Identify which cell holds the provided text, then report its (x, y) central coordinate. 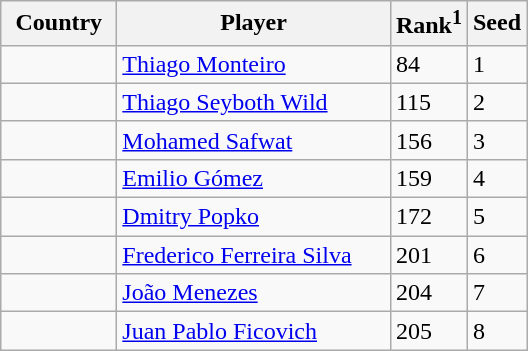
201 (428, 255)
84 (428, 64)
Frederico Ferreira Silva (254, 255)
Player (254, 24)
159 (428, 178)
205 (428, 331)
1 (496, 64)
3 (496, 140)
2 (496, 102)
João Menezes (254, 293)
5 (496, 217)
8 (496, 331)
6 (496, 255)
Thiago Seyboth Wild (254, 102)
Emilio Gómez (254, 178)
Rank1 (428, 24)
4 (496, 178)
Mohamed Safwat (254, 140)
Dmitry Popko (254, 217)
Country (59, 24)
172 (428, 217)
115 (428, 102)
Juan Pablo Ficovich (254, 331)
Seed (496, 24)
Thiago Monteiro (254, 64)
156 (428, 140)
204 (428, 293)
7 (496, 293)
